Find where the given text appears and provide that cell's center as (X, Y) coordinate. 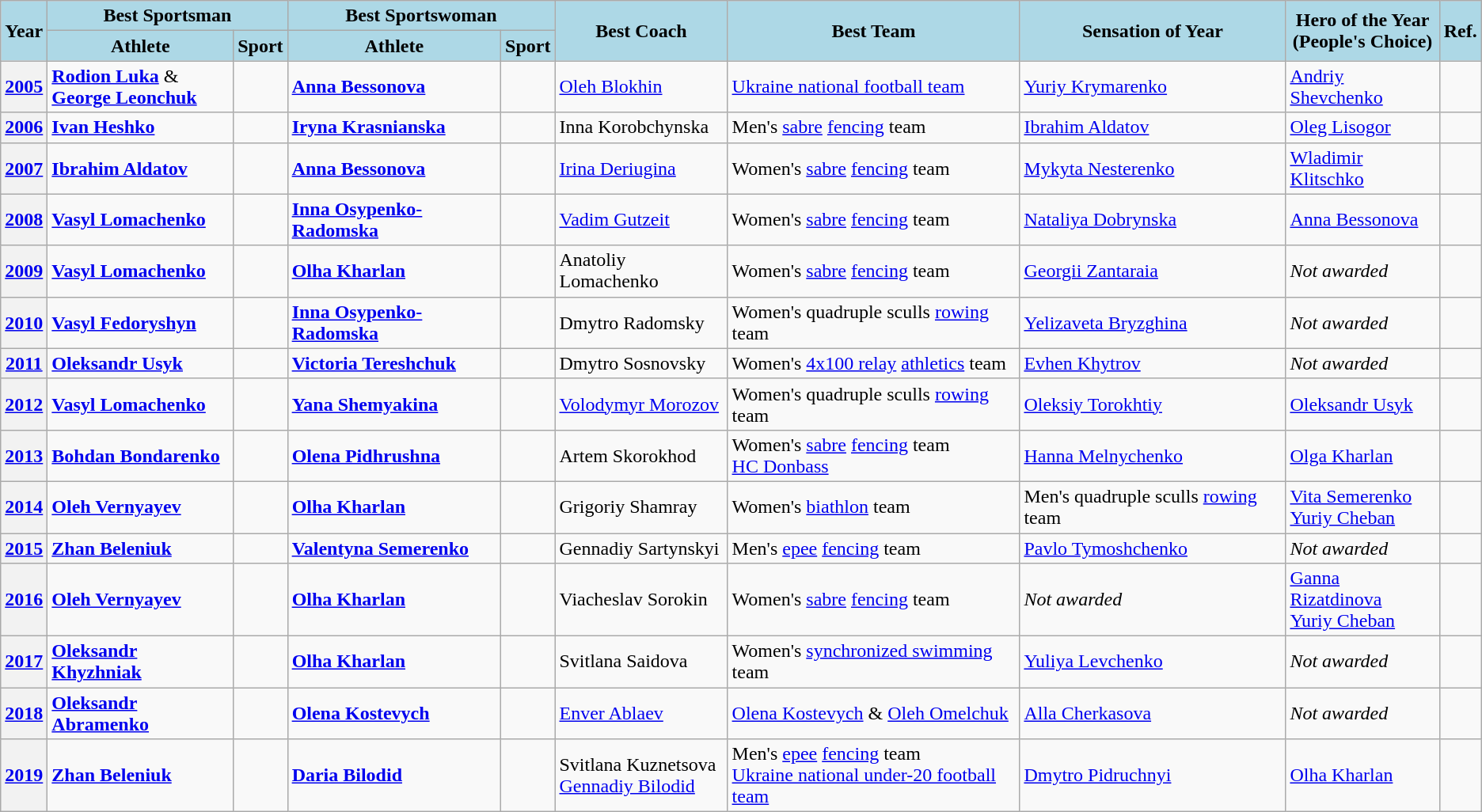
Vadim Gutzeit (641, 220)
Georgii Zantaraia (1153, 271)
Iryna Krasnianska (394, 127)
Yuriy Krymarenko (1153, 87)
2009 (24, 271)
Year (24, 31)
Best Team (874, 31)
Dmytro Pidruchnyi (1153, 776)
Svitlana Saidova (641, 662)
Women's sabre fencing team HC Donbass (874, 456)
Victoria Tereshchuk (394, 363)
Best Sportswoman (421, 16)
Yuliya Levchenko (1153, 662)
Artem Skorokhod (641, 456)
Pavlo Tymoshchenko (1153, 548)
Ivan Heshko (141, 127)
Valentyna Semerenko (394, 548)
Ref. (1460, 31)
Andriy Shevchenko (1362, 87)
Oleksiy Torokhtiy (1153, 404)
Olena Pidhrushna (394, 456)
Olena Kostevych (394, 714)
2010 (24, 323)
Yana Shemyakina (394, 404)
Oleksandr Khyzhniak (141, 662)
2008 (24, 220)
Svitlana KuznetsovaGennadiy Bilodid (641, 776)
Dmytro Radomsky (641, 323)
Sensation of Year (1153, 31)
Yelizaveta Bryzghina (1153, 323)
Gennadiy Sartynskyi (641, 548)
Daria Bilodid (394, 776)
Women's synchronized swimming team (874, 662)
Mykyta Nesterenko (1153, 168)
2018 (24, 714)
2014 (24, 507)
2007 (24, 168)
2019 (24, 776)
Ganna RizatdinovaYuriy Cheban (1362, 600)
Dmytro Sosnovsky (641, 363)
Women's biathlon team (874, 507)
2005 (24, 87)
Men's epee fencing teamUkraine national under-20 football team (874, 776)
Inna Korobchynska (641, 127)
Vita SemerenkoYuriy Cheban (1362, 507)
Ukraine national football team (874, 87)
Hanna Melnychenko (1153, 456)
2013 (24, 456)
Evhen Khytrov (1153, 363)
Women's 4x100 relay athletics team (874, 363)
2015 (24, 548)
Volodymyr Morozov (641, 404)
Olga Kharlan (1362, 456)
Wladimir Klitschko (1362, 168)
2012 (24, 404)
Oleg Lisogor (1362, 127)
Rodion Luka &George Leonchuk (141, 87)
2006 (24, 127)
Oleh Blokhin (641, 87)
Enver Ablaev (641, 714)
2011 (24, 363)
Irina Deriugina (641, 168)
Alla Cherkasova (1153, 714)
Grigoriy Shamray (641, 507)
2016 (24, 600)
2017 (24, 662)
Bohdan Bondarenko (141, 456)
Vasyl Fedoryshyn (141, 323)
Men's sabre fencing team (874, 127)
Men's epee fencing team (874, 548)
Anatoliy Lomachenko (641, 271)
Viacheslav Sorokin (641, 600)
Best Sportsman (168, 16)
Hero of the Year(People's Choice) (1362, 31)
Men's quadruple sculls rowing team (1153, 507)
Oleksandr Abramenko (141, 714)
Olena Kostevych & Oleh Omelchuk (874, 714)
Best Coach (641, 31)
Nataliya Dobrynska (1153, 220)
